From the cell containing the given text, extract its center point as (x, y) coordinate. 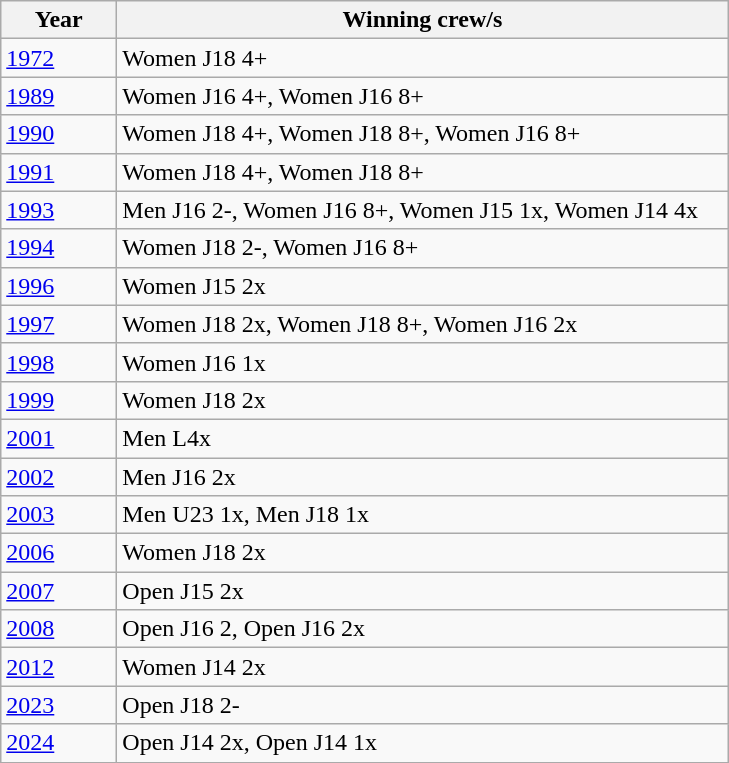
2003 (59, 515)
1996 (59, 286)
Women J16 1x (422, 362)
2002 (59, 477)
Women J15 2x (422, 286)
2001 (59, 438)
1999 (59, 400)
1997 (59, 324)
2023 (59, 705)
Women J18 4+, Women J18 8+, Women J16 8+ (422, 134)
2012 (59, 667)
1991 (59, 172)
Open J18 2- (422, 705)
Men U23 1x, Men J18 1x (422, 515)
Men J16 2x (422, 477)
Open J14 2x, Open J14 1x (422, 743)
1998 (59, 362)
2024 (59, 743)
1972 (59, 58)
Women J18 2x, Women J18 8+, Women J16 2x (422, 324)
Women J18 2-, Women J16 8+ (422, 248)
2006 (59, 553)
1989 (59, 96)
2008 (59, 629)
Open J16 2, Open J16 2x (422, 629)
Women J16 4+, Women J16 8+ (422, 96)
2007 (59, 591)
1993 (59, 210)
Women J18 4+, Women J18 8+ (422, 172)
Open J15 2x (422, 591)
1994 (59, 248)
Men J16 2-, Women J16 8+, Women J15 1x, Women J14 4x (422, 210)
Women J18 4+ (422, 58)
Men L4x (422, 438)
Winning crew/s (422, 20)
Year (59, 20)
Women J14 2x (422, 667)
1990 (59, 134)
